Detect which cell encompasses the target text, then output its (x, y) center coordinate. 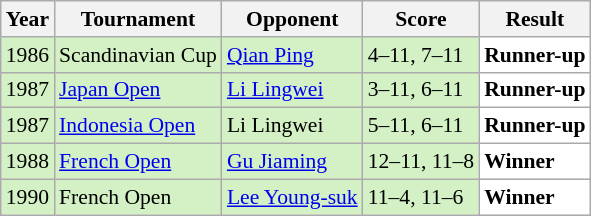
Tournament (138, 19)
Gu Jiaming (292, 162)
Scandinavian Cup (138, 55)
Opponent (292, 19)
Japan Open (138, 90)
Lee Young-suk (292, 197)
1988 (28, 162)
12–11, 11–8 (421, 162)
4–11, 7–11 (421, 55)
11–4, 11–6 (421, 197)
5–11, 6–11 (421, 126)
Result (534, 19)
Indonesia Open (138, 126)
1986 (28, 55)
Year (28, 19)
3–11, 6–11 (421, 90)
Qian Ping (292, 55)
Score (421, 19)
1990 (28, 197)
